Find where the given text appears and provide that cell's center as (x, y) coordinate. 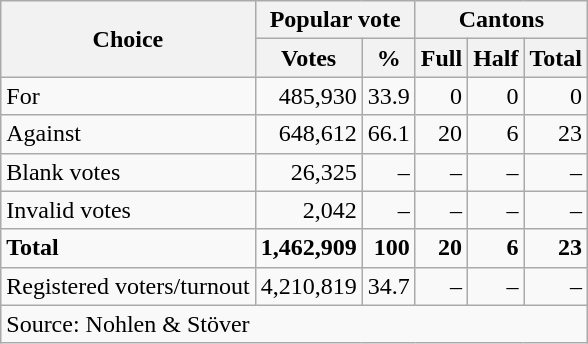
Invalid votes (128, 210)
66.1 (388, 134)
Source: Nohlen & Stöver (294, 324)
485,930 (308, 96)
Full (441, 58)
648,612 (308, 134)
2,042 (308, 210)
Half (496, 58)
26,325 (308, 172)
1,462,909 (308, 248)
Popular vote (335, 20)
Choice (128, 39)
Blank votes (128, 172)
4,210,819 (308, 286)
34.7 (388, 286)
For (128, 96)
33.9 (388, 96)
Votes (308, 58)
Cantons (501, 20)
% (388, 58)
Registered voters/turnout (128, 286)
100 (388, 248)
Against (128, 134)
